Search for the cell housing the specified text and yield its [x, y] center coordinate. 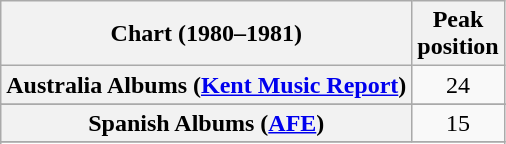
Australia Albums (Kent Music Report) [206, 85]
Peakposition [458, 34]
24 [458, 85]
Spanish Albums (AFE) [206, 123]
Chart (1980–1981) [206, 34]
15 [458, 123]
